Extract the [x, y] coordinate from the center of the cell holding the provided text.  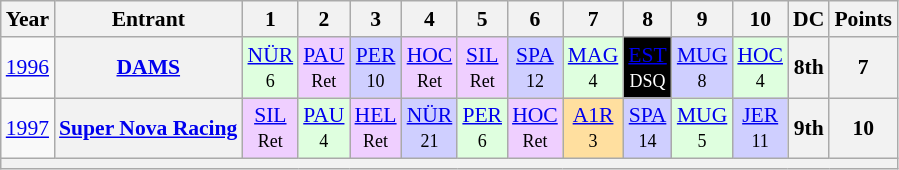
9 [702, 19]
DC [808, 19]
MAG4 [594, 68]
PER6 [482, 128]
Entrant [148, 19]
4 [430, 19]
PAU4 [324, 128]
3 [376, 19]
Points [863, 19]
1996 [28, 68]
SPA14 [648, 128]
JER11 [760, 128]
2 [324, 19]
MUG8 [702, 68]
HELRet [376, 128]
PER10 [376, 68]
1997 [28, 128]
DAMS [148, 68]
ESTDSQ [648, 68]
Super Nova Racing [148, 128]
NÜR21 [430, 128]
SPA12 [535, 68]
Year [28, 19]
8th [808, 68]
5 [482, 19]
A1R3 [594, 128]
9th [808, 128]
8 [648, 19]
1 [270, 19]
NÜR6 [270, 68]
6 [535, 19]
HOC4 [760, 68]
PAURet [324, 68]
MUG5 [702, 128]
